Locate the cell with the specified text and output its (x, y) center coordinate. 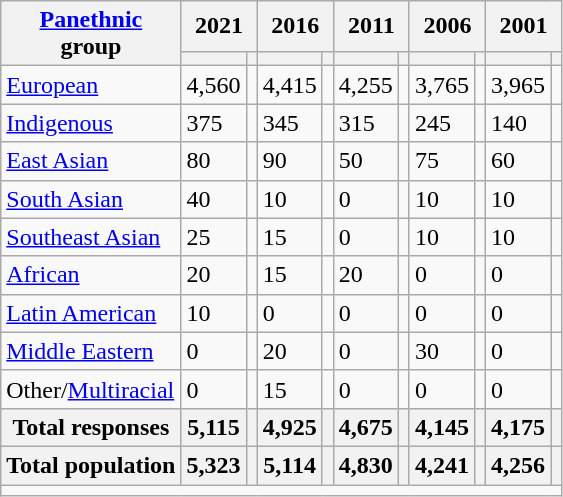
4,145 (442, 427)
4,560 (214, 85)
2011 (371, 26)
Latin American (91, 313)
25 (214, 237)
90 (290, 161)
4,925 (290, 427)
375 (214, 123)
75 (442, 161)
5,114 (290, 465)
4,241 (442, 465)
80 (214, 161)
Southeast Asian (91, 237)
30 (442, 351)
4,415 (290, 85)
345 (290, 123)
40 (214, 199)
5,323 (214, 465)
245 (442, 123)
2006 (447, 26)
2016 (295, 26)
4,175 (518, 427)
European (91, 85)
2021 (219, 26)
Indigenous (91, 123)
60 (518, 161)
Other/Multiracial (91, 389)
2001 (524, 26)
140 (518, 123)
Total population (91, 465)
4,830 (366, 465)
50 (366, 161)
3,765 (442, 85)
4,675 (366, 427)
3,965 (518, 85)
315 (366, 123)
Total responses (91, 427)
5,115 (214, 427)
African (91, 275)
4,256 (518, 465)
Panethnicgroup (91, 34)
East Asian (91, 161)
Middle Eastern (91, 351)
South Asian (91, 199)
4,255 (366, 85)
